Pinpoint the cell where the given text exists, returning its (x, y) midpoint coordinate. 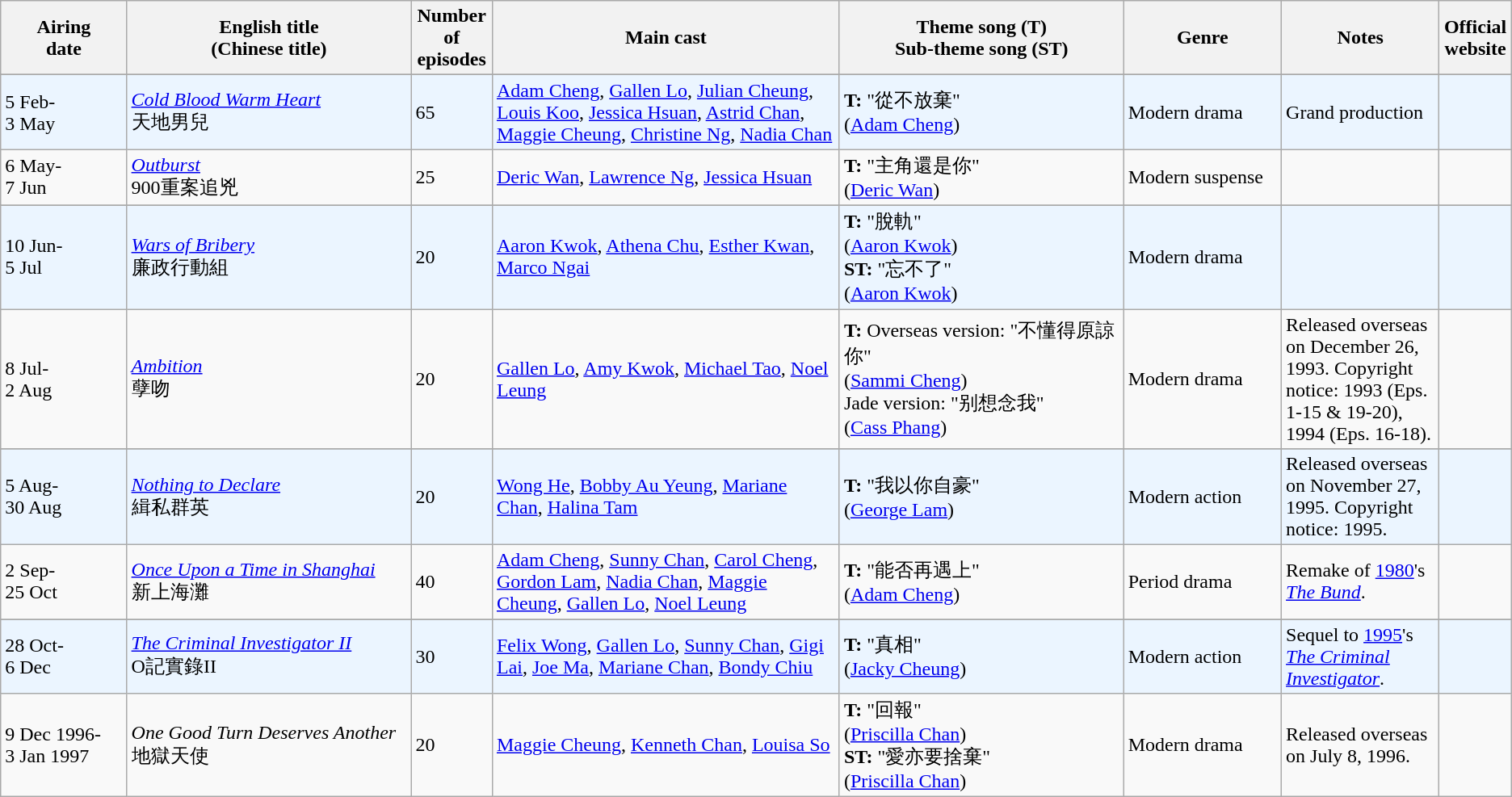
Airingdate (64, 38)
T: "從不放棄" (Adam Cheng) (981, 112)
Released overseas on November 27, 1995. Copyright notice: 1995. (1360, 497)
The Criminal Investigator II O記實錄II (269, 656)
T: "主角還是你" (Deric Wan) (981, 178)
Adam Cheng, Gallen Lo, Julian Cheung, Louis Koo, Jessica Hsuan, Astrid Chan, Maggie Cheung, Christine Ng, Nadia Chan (666, 112)
T: "我以你自豪" (George Lam) (981, 497)
Modern suspense (1202, 178)
English title (Chinese title) (269, 38)
T: "能否再遇上" (Adam Cheng) (981, 582)
2 Sep- 25 Oct (64, 582)
Official website (1475, 38)
Nothing to Declare 緝私群英 (269, 497)
9 Dec 1996- 3 Jan 1997 (64, 745)
5 Feb- 3 May (64, 112)
40 (452, 582)
Felix Wong, Gallen Lo, Sunny Chan, Gigi Lai, Joe Ma, Mariane Chan, Bondy Chiu (666, 656)
Deric Wan, Lawrence Ng, Jessica Hsuan (666, 178)
6 May- 7 Jun (64, 178)
Sequel to 1995's The Criminal Investigator. (1360, 656)
Gallen Lo, Amy Kwok, Michael Tao, Noel Leung (666, 378)
Grand production (1360, 112)
Adam Cheng, Sunny Chan, Carol Cheng, Gordon Lam, Nadia Chan, Maggie Cheung, Gallen Lo, Noel Leung (666, 582)
5 Aug- 30 Aug (64, 497)
Remake of 1980's The Bund. (1360, 582)
Notes (1360, 38)
One Good Turn Deserves Another 地獄天使 (269, 745)
10 Jun- 5 Jul (64, 257)
Cold Blood Warm Heart 天地男兒 (269, 112)
T: "回報" (Priscilla Chan) ST: "愛亦要捨棄" (Priscilla Chan) (981, 745)
25 (452, 178)
Wong He, Bobby Au Yeung, Mariane Chan, Halina Tam (666, 497)
Maggie Cheung, Kenneth Chan, Louisa So (666, 745)
Ambition 孽吻 (269, 378)
T: "真相" (Jacky Cheung) (981, 656)
Released overseas on July 8, 1996. (1360, 745)
Number of episodes (452, 38)
Genre (1202, 38)
T: "脫軌" (Aaron Kwok)ST: "忘不了" (Aaron Kwok) (981, 257)
T: Overseas version: "不懂得原諒你" (Sammi Cheng) Jade version: "别想念我" (Cass Phang) (981, 378)
Once Upon a Time in Shanghai 新上海灘 (269, 582)
Main cast (666, 38)
Released overseas on December 26, 1993. Copyright notice: 1993 (Eps. 1-15 & 19-20), 1994 (Eps. 16-18). (1360, 378)
Outburst 900重案追兇 (269, 178)
28 Oct- 6 Dec (64, 656)
Period drama (1202, 582)
65 (452, 112)
30 (452, 656)
Aaron Kwok, Athena Chu, Esther Kwan, Marco Ngai (666, 257)
8 Jul- 2 Aug (64, 378)
Theme song (T) Sub-theme song (ST) (981, 38)
Wars of Bribery 廉政行動組 (269, 257)
